Find where the given text appears and provide that cell's center as [x, y] coordinate. 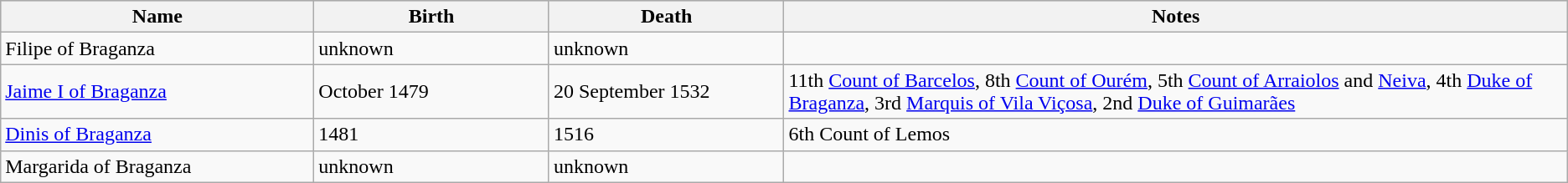
Name [157, 17]
Notes [1176, 17]
October 1479 [432, 92]
1516 [667, 135]
Dinis of Braganza [157, 135]
6th Count of Lemos [1176, 135]
Filipe of Braganza [157, 48]
11th Count of Barcelos, 8th Count of Ourém, 5th Count of Arraiolos and Neiva, 4th Duke of Braganza, 3rd Marquis of Vila Viçosa, 2nd Duke of Guimarães [1176, 92]
Jaime I of Braganza [157, 92]
20 September 1532 [667, 92]
Birth [432, 17]
1481 [432, 135]
Margarida of Braganza [157, 166]
Death [667, 17]
